Output the (x, y) coordinate of the center of the cell containing the given text.  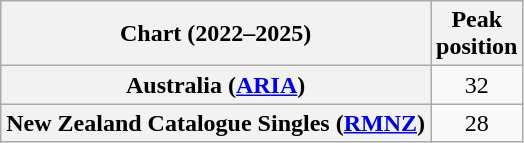
Australia (ARIA) (216, 85)
28 (476, 123)
Peakposition (476, 34)
New Zealand Catalogue Singles (RMNZ) (216, 123)
Chart (2022–2025) (216, 34)
32 (476, 85)
